Identify which cell holds the provided text, then report its (X, Y) central coordinate. 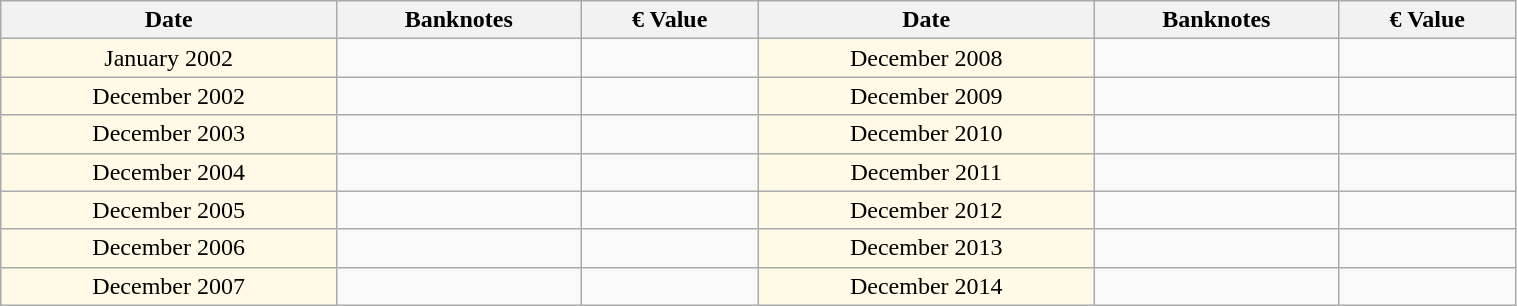
December 2007 (169, 286)
December 2009 (926, 96)
December 2002 (169, 96)
December 2011 (926, 172)
December 2006 (169, 248)
January 2002 (169, 58)
December 2010 (926, 134)
December 2008 (926, 58)
December 2012 (926, 210)
December 2005 (169, 210)
December 2004 (169, 172)
December 2014 (926, 286)
December 2013 (926, 248)
December 2003 (169, 134)
